Pinpoint the cell where the given text exists, returning its (x, y) midpoint coordinate. 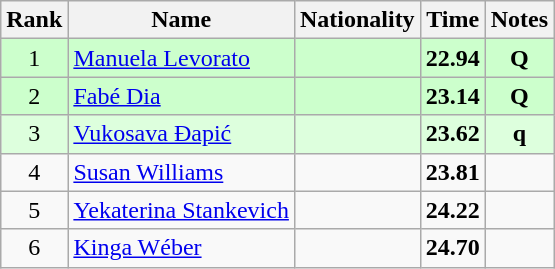
2 (34, 96)
Yekaterina Stankevich (182, 210)
Manuela Levorato (182, 58)
Fabé Dia (182, 96)
Notes (519, 20)
3 (34, 134)
Vukosava Đapić (182, 134)
Susan Williams (182, 172)
24.22 (452, 210)
Name (182, 20)
5 (34, 210)
6 (34, 248)
4 (34, 172)
Nationality (357, 20)
Time (452, 20)
23.62 (452, 134)
23.14 (452, 96)
Kinga Wéber (182, 248)
q (519, 134)
24.70 (452, 248)
Rank (34, 20)
23.81 (452, 172)
1 (34, 58)
22.94 (452, 58)
